Capture the cell that displays the provided text and extract its [x, y] central coordinate. 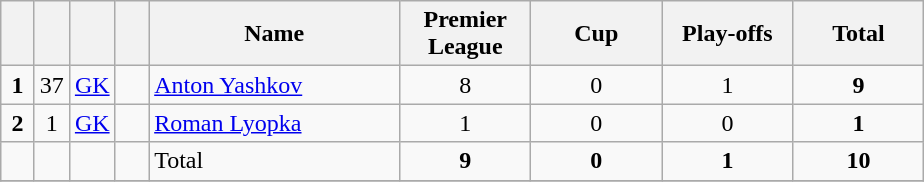
Premier League [466, 34]
8 [466, 85]
2 [18, 123]
Play-offs [728, 34]
Name [274, 34]
37 [52, 85]
Cup [596, 34]
Anton Yashkov [274, 85]
Roman Lyopka [274, 123]
10 [858, 161]
